Return the (x, y) coordinate for the center point of the cell that contains the specified text.  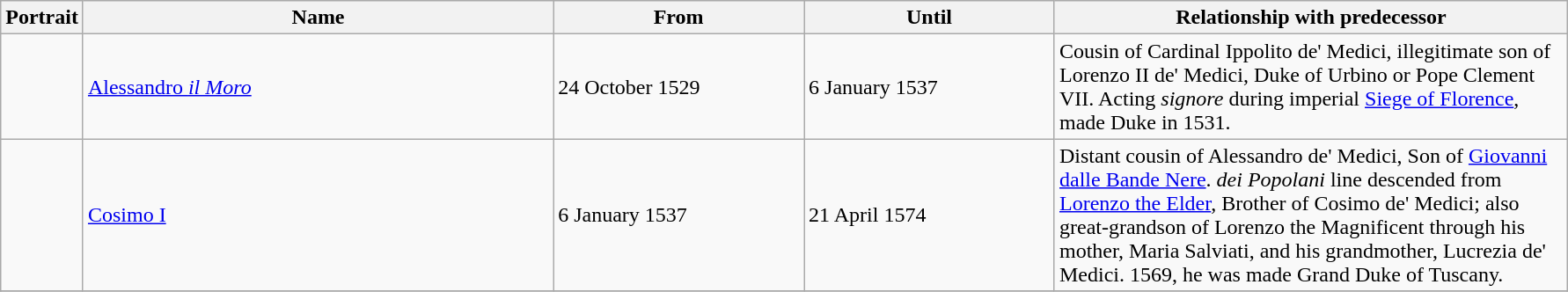
Relationship with predecessor (1311, 18)
Cosimo I (318, 215)
Alessandro il Moro (318, 86)
Name (318, 18)
21 April 1574 (929, 215)
24 October 1529 (679, 86)
Portrait (42, 18)
Until (929, 18)
From (679, 18)
